Search for the cell housing the specified text and yield its [x, y] center coordinate. 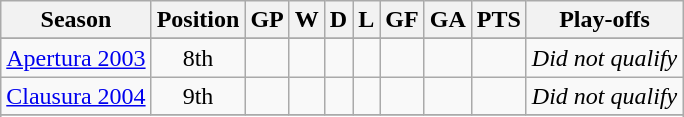
8th [198, 58]
W [306, 20]
GF [402, 20]
9th [198, 96]
Season [76, 20]
GA [448, 20]
Play-offs [604, 20]
GP [267, 20]
PTS [498, 20]
L [366, 20]
Position [198, 20]
D [338, 20]
Clausura 2004 [76, 96]
Apertura 2003 [76, 58]
